Search for the cell housing the specified text and yield its (x, y) center coordinate. 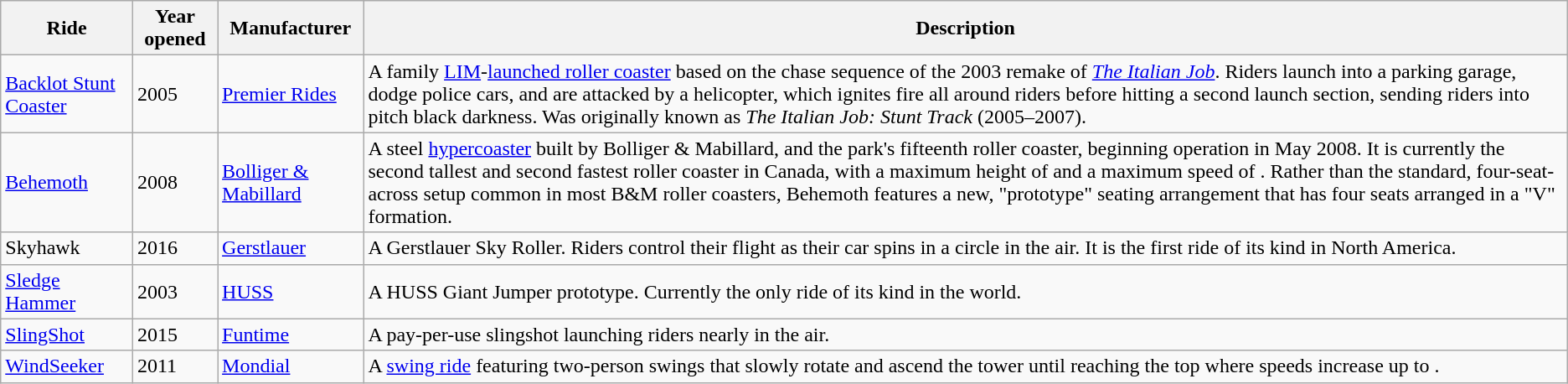
Backlot Stunt Coaster (67, 94)
Bolliger & Mabillard (291, 183)
Description (965, 29)
Funtime (291, 335)
SlingShot (67, 335)
WindSeeker (67, 366)
A pay-per-use slingshot launching riders nearly in the air. (965, 335)
2008 (174, 183)
A HUSS Giant Jumper prototype. Currently the only ride of its kind in the world. (965, 292)
A swing ride featuring two-person swings that slowly rotate and ascend the tower until reaching the top where speeds increase up to . (965, 366)
HUSS (291, 292)
A Gerstlauer Sky Roller. Riders control their flight as their car spins in a circle in the air. It is the first ride of its kind in North America. (965, 248)
2005 (174, 94)
Behemoth (67, 183)
Manufacturer (291, 29)
Gerstlauer (291, 248)
Mondial (291, 366)
2015 (174, 335)
2011 (174, 366)
Ride (67, 29)
Sledge Hammer (67, 292)
Skyhawk (67, 248)
2016 (174, 248)
Year opened (174, 29)
Premier Rides (291, 94)
2003 (174, 292)
